Determine the [X, Y] coordinate at the center of the cell enclosing the given text.  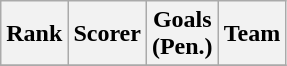
Goals(Pen.) [182, 34]
Rank [34, 34]
Scorer [108, 34]
Team [252, 34]
